Detect which cell encompasses the target text, then output its [X, Y] center coordinate. 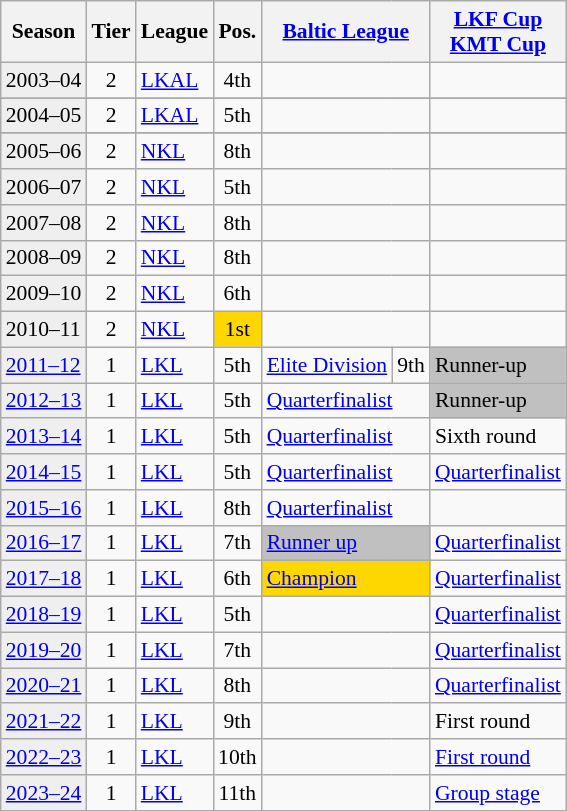
10th [238, 757]
11th [238, 793]
LKF CupKMT Cup [498, 32]
2005–06 [44, 152]
Elite Division [328, 365]
Champion [346, 579]
Baltic League [346, 32]
Group stage [498, 793]
2020–21 [44, 686]
2023–24 [44, 793]
Pos. [238, 32]
Sixth round [498, 437]
League [174, 32]
Runner up [346, 543]
2013–14 [44, 437]
2011–12 [44, 365]
Season [44, 32]
2021–22 [44, 722]
2016–17 [44, 543]
2010–11 [44, 330]
2019–20 [44, 650]
2007–08 [44, 223]
2015–16 [44, 508]
1st [238, 330]
2003–04 [44, 80]
4th [238, 80]
2022–23 [44, 757]
2018–19 [44, 615]
2017–18 [44, 579]
2006–07 [44, 187]
2012–13 [44, 401]
2004–05 [44, 116]
2009–10 [44, 294]
Tier [110, 32]
2008–09 [44, 258]
2014–15 [44, 472]
